Provide the (X, Y) coordinate of the cell's center where the given text is located.  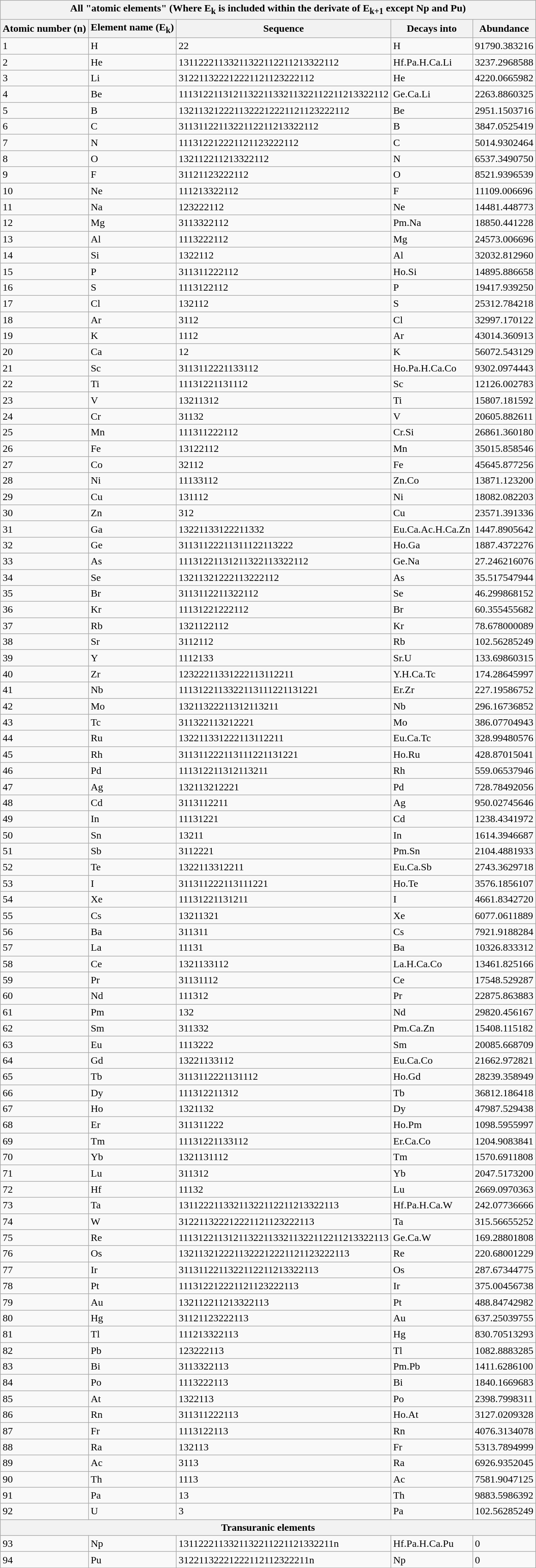
49 (44, 819)
123222113 (284, 1350)
111311222112 (284, 432)
2104.4881933 (504, 851)
1321131112 (284, 1157)
44 (44, 738)
19 (44, 336)
287.67344775 (504, 1270)
45645.877256 (504, 465)
4 (44, 94)
35015.858546 (504, 448)
1112 (284, 336)
312211322212221121123222113 (284, 1221)
1113222113 (284, 1383)
3113112211 (284, 803)
1321132 (284, 1109)
65 (44, 1076)
89 (44, 1463)
132112211213322112 (284, 159)
11132 (284, 1189)
83 (44, 1367)
18082.082203 (504, 497)
1887.4372276 (504, 545)
47987.529438 (504, 1109)
28 (44, 481)
830.70513293 (504, 1334)
311332 (284, 1028)
1322113 (284, 1399)
15807.181592 (504, 400)
15408.115182 (504, 1028)
111213322113 (284, 1334)
Ga (132, 529)
18850.441228 (504, 223)
Ho (132, 1109)
31131112 (284, 980)
13211321 (284, 916)
488.84742982 (504, 1302)
Te (132, 867)
La.H.Ca.Co (432, 964)
23 (44, 400)
Ge.Ca.W (432, 1238)
3113112211322112 (284, 594)
312 (284, 513)
1321133112 (284, 964)
Hf.Pa.H.Ca.Li (432, 62)
31221132221222112112322211n (284, 1560)
1840.1669683 (504, 1383)
12322211331222113112211 (284, 674)
94 (44, 1560)
31121123222113 (284, 1318)
3113 (284, 1463)
11131221 (284, 819)
Tc (132, 722)
133.69860315 (504, 658)
311312 (284, 1173)
3847.0525419 (504, 127)
81 (44, 1334)
Pm.Sn (432, 851)
Sequence (284, 28)
174.28645997 (504, 674)
74 (44, 1221)
4076.3134078 (504, 1431)
296.16736852 (504, 706)
312211322212221121123222112 (284, 78)
13211 (284, 835)
Hf.Pa.H.Ca.Pu (432, 1543)
Na (132, 207)
3112112 (284, 642)
111312212221121123222113 (284, 1286)
77 (44, 1270)
Eu.Ca.Tc (432, 738)
1322113312211 (284, 867)
57 (44, 948)
Element name (Ek) (132, 28)
58 (44, 964)
14895.886658 (504, 271)
70 (44, 1157)
32997.170122 (504, 319)
2669.0970363 (504, 1189)
20085.668709 (504, 1044)
1 (44, 46)
18 (44, 319)
90 (44, 1479)
79 (44, 1302)
2263.8860325 (504, 94)
47 (44, 787)
Er.Zr (432, 690)
84 (44, 1383)
28239.358949 (504, 1076)
637.25039755 (504, 1318)
32112 (284, 465)
73 (44, 1205)
111312211312113221133211322112211213322112 (284, 94)
46.299868152 (504, 594)
Sb (132, 851)
13211312 (284, 400)
16 (44, 287)
311311 (284, 932)
559.06537946 (504, 770)
7 (44, 143)
14481.448773 (504, 207)
131112 (284, 497)
52 (44, 867)
29820.456167 (504, 1012)
Si (132, 255)
71 (44, 1173)
31121123222112 (284, 175)
Y (132, 658)
88 (44, 1447)
111312211312 (284, 1093)
13211322211312113211 (284, 706)
9883.5986392 (504, 1495)
Cr (132, 416)
Ho.Pa.H.Ca.Co (432, 368)
227.19586752 (504, 690)
2 (44, 62)
3112221 (284, 851)
242.07736666 (504, 1205)
1447.8905642 (504, 529)
91790.383216 (504, 46)
3113112221133112 (284, 368)
6537.3490750 (504, 159)
Ru (132, 738)
36812.186418 (504, 1093)
27.246216076 (504, 561)
32032.812960 (504, 255)
111312 (284, 996)
Ho.Gd (432, 1076)
39 (44, 658)
11131 (284, 948)
86 (44, 1415)
3576.1856107 (504, 883)
3113322113 (284, 1367)
56 (44, 932)
78 (44, 1286)
76 (44, 1254)
950.02745646 (504, 803)
311311222113 (284, 1415)
21662.972821 (504, 1060)
Ho.Ga (432, 545)
Zn.Co (432, 481)
3113112221131112 (284, 1076)
3113112211322112211213322112 (284, 127)
93 (44, 1543)
3113322112 (284, 223)
5313.7894999 (504, 1447)
Hf.Pa.H.Ca.W (432, 1205)
Ho.Ru (432, 754)
Co (132, 465)
26 (44, 448)
11109.006696 (504, 191)
Pu (132, 1560)
33 (44, 561)
Ho.At (432, 1415)
Pb (132, 1350)
7581.9047125 (504, 1479)
Zn (132, 513)
Ge.Ca.Li (432, 94)
1204.9083841 (504, 1141)
132211331222113112211 (284, 738)
U (132, 1511)
50 (44, 835)
25 (44, 432)
111312212221121123222112 (284, 143)
48 (44, 803)
69 (44, 1141)
35.517547944 (504, 578)
12126.002783 (504, 384)
26861.360180 (504, 432)
3112 (284, 319)
85 (44, 1399)
87 (44, 1431)
2398.7998311 (504, 1399)
54 (44, 900)
13221133122211332 (284, 529)
Ge.Na (432, 561)
13112221133211322112211213322112 (284, 62)
9302.0974443 (504, 368)
61 (44, 1012)
66 (44, 1093)
91 (44, 1495)
60 (44, 996)
60.355455682 (504, 610)
38 (44, 642)
13221133112 (284, 1060)
Y.H.Ca.Tc (432, 674)
1570.6911808 (504, 1157)
31131122211311122113222 (284, 545)
11131221222112 (284, 610)
8 (44, 159)
13871.123200 (504, 481)
Sn (132, 835)
1113122113 (284, 1431)
59 (44, 980)
11131221131112 (284, 384)
Ho.Si (432, 271)
3237.2968588 (504, 62)
46 (44, 770)
63 (44, 1044)
4220.0665982 (504, 78)
40 (44, 674)
22875.863883 (504, 996)
2047.5173200 (504, 1173)
37 (44, 626)
27 (44, 465)
1113222 (284, 1044)
23571.391336 (504, 513)
1112133 (284, 658)
9 (44, 175)
3113112211322112211213322113 (284, 1270)
67 (44, 1109)
8521.9396539 (504, 175)
Er.Ca.Co (432, 1141)
Atomic number (n) (44, 28)
1614.3946687 (504, 835)
220.68001229 (504, 1254)
At (132, 1399)
1113222112 (284, 239)
11131221133112 (284, 1141)
Cr.Si (432, 432)
Pm.Na (432, 223)
1411.6286100 (504, 1367)
10 (44, 191)
11 (44, 207)
1321122112 (284, 626)
25312.784218 (504, 303)
34 (44, 578)
La (132, 948)
311311222113111221 (284, 883)
132113 (284, 1447)
1082.8883285 (504, 1350)
111312211312113221133211322112211213322113 (284, 1238)
78.678000089 (504, 626)
31 (44, 529)
43 (44, 722)
14 (44, 255)
36 (44, 610)
5014.9302464 (504, 143)
123222112 (284, 207)
20605.882611 (504, 416)
82 (44, 1350)
111312211312113211 (284, 770)
132 (284, 1012)
Er (132, 1125)
1113 (284, 1479)
5 (44, 110)
31132 (284, 416)
311311222113111221131221 (284, 754)
1098.5955997 (504, 1125)
11133112 (284, 481)
75 (44, 1238)
10326.833312 (504, 948)
Ca (132, 352)
Pm (132, 1012)
17548.529287 (504, 980)
21 (44, 368)
11131221131211322113322112 (284, 561)
Eu.Ca.Sb (432, 867)
11131221131211 (284, 900)
42 (44, 706)
13122112 (284, 448)
1113122113322113111221131221 (284, 690)
20 (44, 352)
311311222112 (284, 271)
311322113212221 (284, 722)
15 (44, 271)
1321132122211322212221121123222113 (284, 1254)
51 (44, 851)
Ho.Pm (432, 1125)
6077.0611889 (504, 916)
Sr (132, 642)
386.07704943 (504, 722)
19417.939250 (504, 287)
1113122112 (284, 287)
375.00456738 (504, 1286)
328.99480576 (504, 738)
24 (44, 416)
24573.006696 (504, 239)
315.56655252 (504, 1221)
111213322112 (284, 191)
62 (44, 1028)
Transuranic elements (268, 1527)
6926.9352045 (504, 1463)
W (132, 1221)
Ho.Te (432, 883)
Eu.Ca.Co (432, 1060)
132113212221 (284, 787)
Eu (132, 1044)
Pm.Pb (432, 1367)
64 (44, 1060)
311311222 (284, 1125)
17 (44, 303)
45 (44, 754)
728.78492056 (504, 787)
2743.3629718 (504, 867)
169.28801808 (504, 1238)
Sr.U (432, 658)
32 (44, 545)
56072.543129 (504, 352)
All "atomic elements" (Where Ek is included within the derivate of Ek+1 except Np and Pu) (268, 10)
30 (44, 513)
35 (44, 594)
13112221133211322112211213322113 (284, 1205)
29 (44, 497)
72 (44, 1189)
4661.8342720 (504, 900)
1321132122211322212221121123222112 (284, 110)
Ge (132, 545)
Decays into (432, 28)
6 (44, 127)
Li (132, 78)
7921.9188284 (504, 932)
13461.825166 (504, 964)
55 (44, 916)
13211321222113222112 (284, 578)
Zr (132, 674)
Gd (132, 1060)
132112211213322113 (284, 1302)
Pm.Ca.Zn (432, 1028)
Abundance (504, 28)
3127.0209328 (504, 1415)
43014.360913 (504, 336)
Eu.Ca.Ac.H.Ca.Zn (432, 529)
68 (44, 1125)
1311222113321132211221121332211n (284, 1543)
Hf (132, 1189)
1238.4341972 (504, 819)
1322112 (284, 255)
428.87015041 (504, 754)
2951.1503716 (504, 110)
53 (44, 883)
80 (44, 1318)
92 (44, 1511)
132112 (284, 303)
41 (44, 690)
